From the cell containing the given text, extract its center point as (x, y) coordinate. 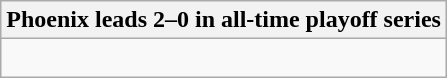
Phoenix leads 2–0 in all-time playoff series (224, 20)
